Detect which cell encompasses the target text, then output its [X, Y] center coordinate. 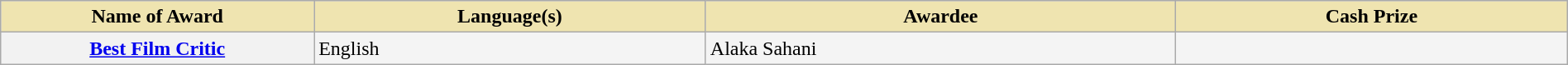
Name of Award [157, 17]
Cash Prize [1372, 17]
Alaka Sahani [940, 48]
Awardee [940, 17]
English [510, 48]
Best Film Critic [157, 48]
Language(s) [510, 17]
